Scan for the cell matching the given text and deliver its [x, y] coordinate at center. 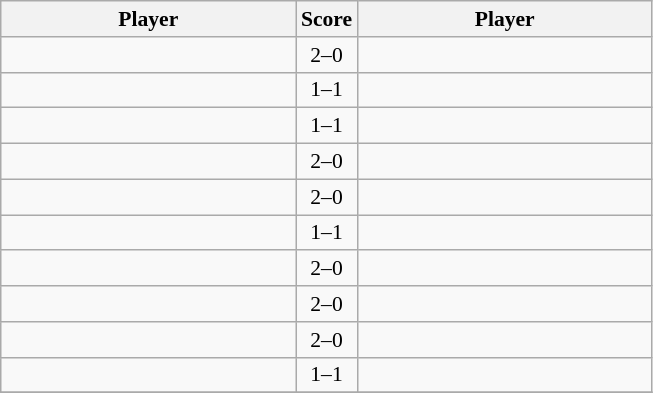
Score [326, 19]
